Determine the [x, y] coordinate at the center of the cell enclosing the given text.  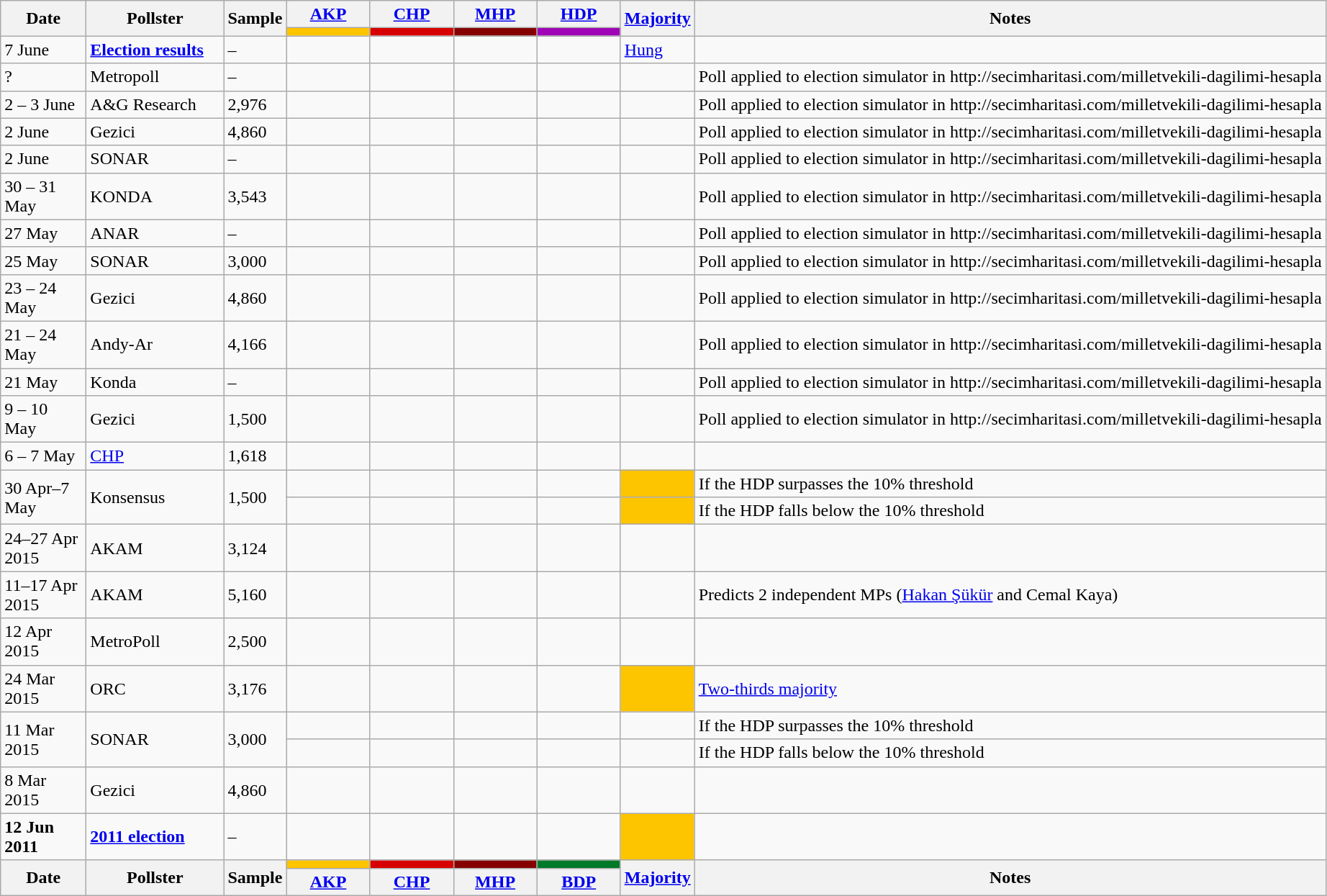
30 Apr–7 May [43, 497]
HDP [579, 14]
23 – 24 May [43, 298]
12 Jun 2011 [43, 836]
ANAR [155, 233]
30 – 31 May [43, 196]
2 – 3 June [43, 104]
Metropoll [155, 77]
5,160 [255, 594]
A&G Research [155, 104]
2,500 [255, 642]
3,543 [255, 196]
11–17 Apr 2015 [43, 594]
1,618 [255, 456]
Two-thirds majority [1010, 688]
2,976 [255, 104]
21 – 24 May [43, 344]
27 May [43, 233]
3,176 [255, 688]
21 May [43, 382]
11 Mar 2015 [43, 739]
Konsensus [155, 497]
7 June [43, 50]
Konda [155, 382]
MetroPoll [155, 642]
? [43, 77]
Hung [658, 50]
9 – 10 May [43, 419]
24–27 Apr 2015 [43, 548]
BDP [579, 882]
Election results [155, 50]
24 Mar 2015 [43, 688]
6 – 7 May [43, 456]
KONDA [155, 196]
12 Apr 2015 [43, 642]
4,166 [255, 344]
2011 election [155, 836]
Predicts 2 independent MPs (Hakan Şükür and Cemal Kaya) [1010, 594]
8 Mar 2015 [43, 790]
3,124 [255, 548]
25 May [43, 261]
ORC [155, 688]
Andy-Ar [155, 344]
